Provide the (X, Y) coordinate of the cell's center where the given text is located.  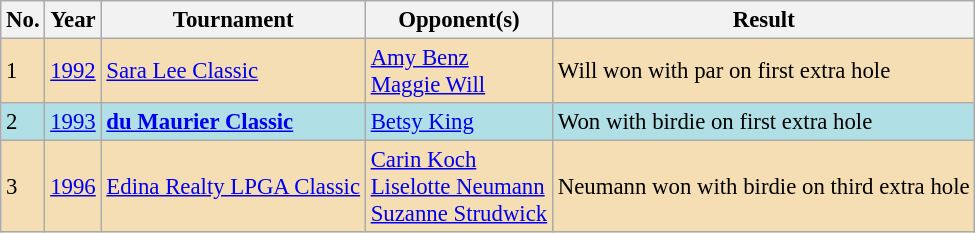
1 (23, 72)
Year (73, 20)
Carin Koch Liselotte Neumann Suzanne Strudwick (458, 187)
Betsy King (458, 122)
Amy Benz Maggie Will (458, 72)
1992 (73, 72)
du Maurier Classic (233, 122)
Neumann won with birdie on third extra hole (763, 187)
Sara Lee Classic (233, 72)
Result (763, 20)
1996 (73, 187)
Opponent(s) (458, 20)
1993 (73, 122)
No. (23, 20)
Will won with par on first extra hole (763, 72)
Edina Realty LPGA Classic (233, 187)
Won with birdie on first extra hole (763, 122)
Tournament (233, 20)
2 (23, 122)
3 (23, 187)
